Identify which cell holds the provided text, then report its [x, y] central coordinate. 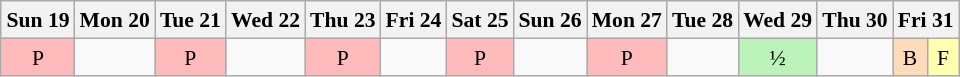
Mon 27 [627, 20]
Sat 25 [480, 20]
Tue 21 [190, 20]
Sun 26 [550, 20]
Wed 22 [266, 20]
B [910, 56]
Sun 19 [38, 20]
F [942, 56]
Tue 28 [702, 20]
½ [778, 56]
Fri 24 [414, 20]
Fri 31 [926, 20]
Wed 29 [778, 20]
Mon 20 [115, 20]
Thu 23 [343, 20]
Thu 30 [855, 20]
